Find where the given text appears and provide that cell's center as (x, y) coordinate. 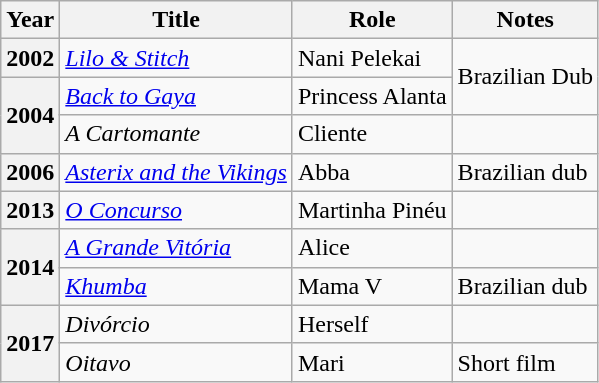
Short film (525, 362)
Role (372, 20)
Asterix and the Vikings (176, 172)
Martinha Pinéu (372, 210)
Back to Gaya (176, 96)
Alice (372, 248)
2017 (30, 343)
2002 (30, 58)
2013 (30, 210)
Mari (372, 362)
Khumba (176, 286)
Princess Alanta (372, 96)
Notes (525, 20)
2014 (30, 267)
Cliente (372, 134)
Nani Pelekai (372, 58)
Lilo & Stitch (176, 58)
Oitavo (176, 362)
Herself (372, 324)
Abba (372, 172)
Year (30, 20)
Title (176, 20)
A Cartomante (176, 134)
O Concurso (176, 210)
Mama V (372, 286)
A Grande Vitória (176, 248)
Brazilian Dub (525, 77)
2004 (30, 115)
2006 (30, 172)
Divórcio (176, 324)
